Provide the (X, Y) coordinate of the cell's center where the given text is located.  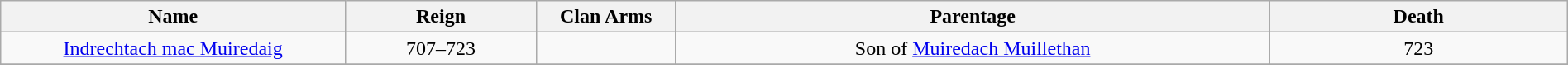
Parentage (973, 17)
Death (1418, 17)
707–723 (442, 48)
Name (174, 17)
Son of Muiredach Muillethan (973, 48)
723 (1418, 48)
Clan Arms (605, 17)
Reign (442, 17)
Indrechtach mac Muiredaig (174, 48)
